Extract the (x, y) coordinate from the center of the cell holding the provided text.  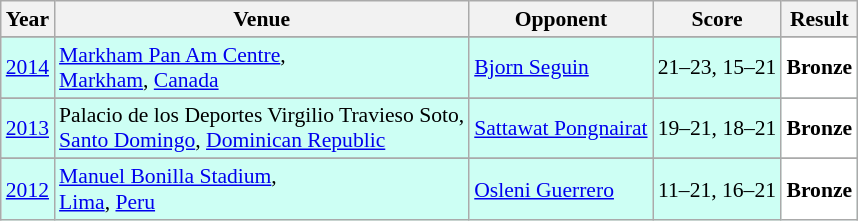
Sattawat Pongnairat (560, 128)
2014 (28, 68)
Manuel Bonilla Stadium, Lima, Peru (262, 190)
Bjorn Seguin (560, 68)
Year (28, 19)
Palacio de los Deportes Virgilio Travieso Soto, Santo Domingo, Dominican Republic (262, 128)
11–21, 16–21 (718, 190)
Result (819, 19)
Opponent (560, 19)
21–23, 15–21 (718, 68)
2012 (28, 190)
Markham Pan Am Centre, Markham, Canada (262, 68)
Score (718, 19)
Venue (262, 19)
19–21, 18–21 (718, 128)
Osleni Guerrero (560, 190)
2013 (28, 128)
